Output the [x, y] coordinate of the center of the cell containing the given text.  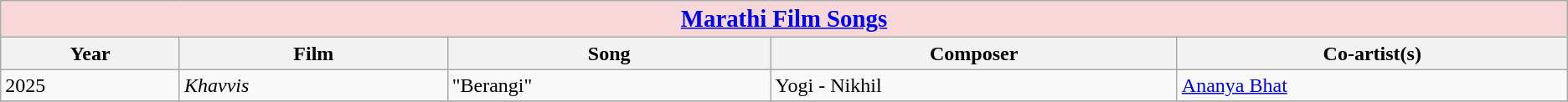
Marathi Film Songs [784, 19]
Film [313, 54]
Song [609, 54]
Ananya Bhat [1372, 85]
"Berangi" [609, 85]
2025 [90, 85]
Khavvis [313, 85]
Co-artist(s) [1372, 54]
Composer [973, 54]
Year [90, 54]
Yogi - Nikhil [973, 85]
